Identify which cell holds the provided text, then report its [x, y] central coordinate. 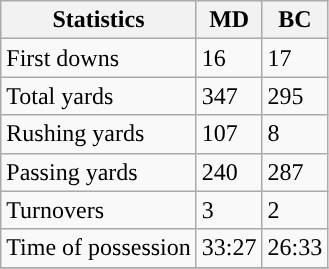
287 [295, 172]
Time of possession [99, 248]
240 [229, 172]
3 [229, 210]
17 [295, 58]
First downs [99, 58]
Total yards [99, 96]
26:33 [295, 248]
8 [295, 134]
33:27 [229, 248]
Turnovers [99, 210]
Statistics [99, 20]
347 [229, 96]
Rushing yards [99, 134]
2 [295, 210]
107 [229, 134]
16 [229, 58]
MD [229, 20]
295 [295, 96]
Passing yards [99, 172]
BC [295, 20]
